Detect which cell encompasses the target text, then output its (x, y) center coordinate. 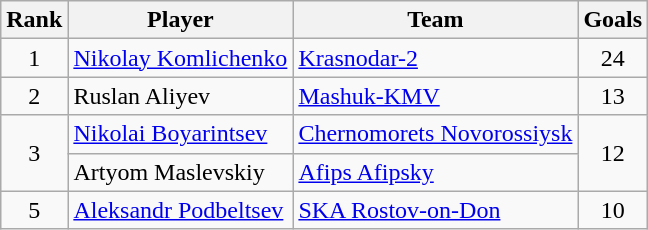
Artyom Maslevskiy (180, 172)
Team (436, 20)
10 (613, 210)
Mashuk-KMV (436, 96)
Ruslan Aliyev (180, 96)
24 (613, 58)
3 (34, 153)
Rank (34, 20)
Player (180, 20)
Nikolay Komlichenko (180, 58)
1 (34, 58)
Afips Afipsky (436, 172)
13 (613, 96)
Chernomorets Novorossiysk (436, 134)
12 (613, 153)
SKA Rostov-on-Don (436, 210)
Krasnodar-2 (436, 58)
Goals (613, 20)
Nikolai Boyarintsev (180, 134)
2 (34, 96)
5 (34, 210)
Aleksandr Podbeltsev (180, 210)
